Search for the cell housing the specified text and yield its [x, y] center coordinate. 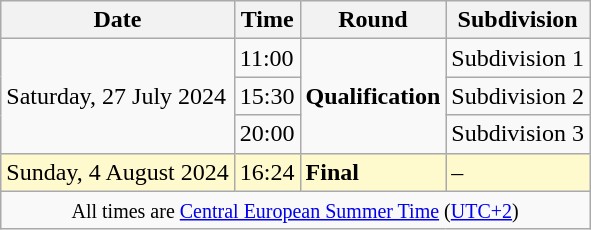
– [518, 172]
16:24 [267, 172]
Saturday, 27 July 2024 [118, 96]
Round [373, 20]
11:00 [267, 58]
Subdivision [518, 20]
Sunday, 4 August 2024 [118, 172]
Date [118, 20]
Subdivision 2 [518, 96]
Qualification [373, 96]
All times are Central European Summer Time (UTC+2) [296, 210]
15:30 [267, 96]
Subdivision 3 [518, 134]
20:00 [267, 134]
Final [373, 172]
Time [267, 20]
Subdivision 1 [518, 58]
